Extract the (X, Y) coordinate from the center of the cell holding the provided text.  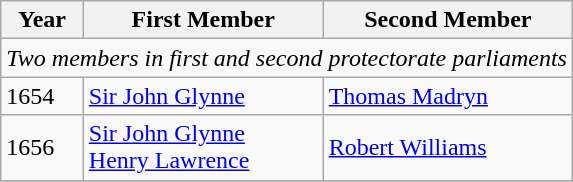
Sir John Glynne Henry Lawrence (203, 148)
Year (42, 20)
Thomas Madryn (448, 96)
First Member (203, 20)
Two members in first and second protectorate parliaments (287, 58)
1656 (42, 148)
1654 (42, 96)
Sir John Glynne (203, 96)
Robert Williams (448, 148)
Second Member (448, 20)
